Detect which cell encompasses the target text, then output its [X, Y] center coordinate. 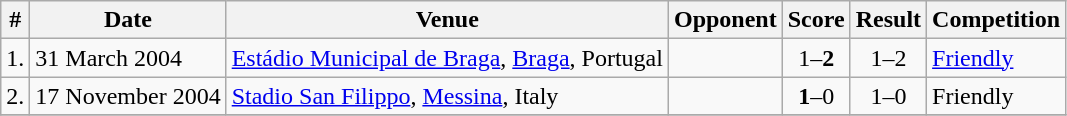
Score [816, 20]
Estádio Municipal de Braga, Braga, Portugal [447, 58]
Venue [447, 20]
Competition [996, 20]
31 March 2004 [128, 58]
Stadio San Filippo, Messina, Italy [447, 96]
Opponent [725, 20]
2. [16, 96]
1. [16, 58]
Result [888, 20]
# [16, 20]
17 November 2004 [128, 96]
Date [128, 20]
